Return the [X, Y] coordinate for the center point of the cell that contains the specified text.  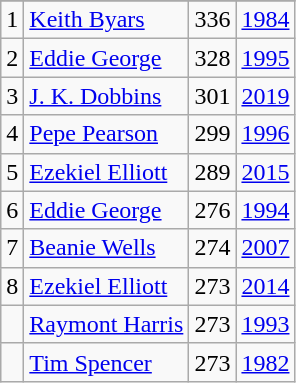
1995 [266, 58]
8 [12, 286]
289 [212, 172]
Tim Spencer [106, 362]
2007 [266, 248]
5 [12, 172]
1996 [266, 134]
Pepe Pearson [106, 134]
1982 [266, 362]
2019 [266, 96]
276 [212, 210]
1993 [266, 324]
336 [212, 20]
Beanie Wells [106, 248]
1994 [266, 210]
1 [12, 20]
274 [212, 248]
Keith Byars [106, 20]
328 [212, 58]
7 [12, 248]
3 [12, 96]
Raymont Harris [106, 324]
2 [12, 58]
4 [12, 134]
6 [12, 210]
299 [212, 134]
2014 [266, 286]
1984 [266, 20]
J. K. Dobbins [106, 96]
2015 [266, 172]
301 [212, 96]
